Scan for the cell matching the given text and deliver its (x, y) coordinate at center. 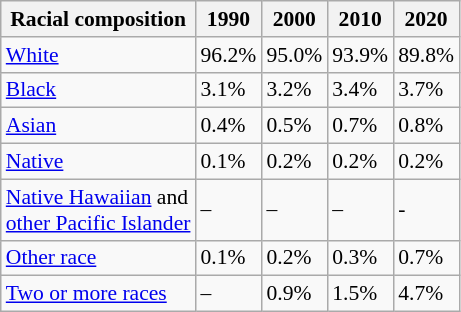
0.5% (294, 126)
0.4% (228, 126)
89.8% (426, 55)
95.0% (294, 55)
3.7% (426, 90)
Native Hawaiian andother Pacific Islander (98, 210)
Two or more races (98, 294)
3.4% (360, 90)
Other race (98, 258)
3.2% (294, 90)
96.2% (228, 55)
Black (98, 90)
0.3% (360, 258)
1.5% (360, 294)
3.1% (228, 90)
Racial composition (98, 19)
White (98, 55)
1990 (228, 19)
0.8% (426, 126)
2010 (360, 19)
0.9% (294, 294)
- (426, 210)
Asian (98, 126)
93.9% (360, 55)
Native (98, 162)
4.7% (426, 294)
2020 (426, 19)
2000 (294, 19)
